Return the (x, y) coordinate for the center point of the cell that contains the specified text.  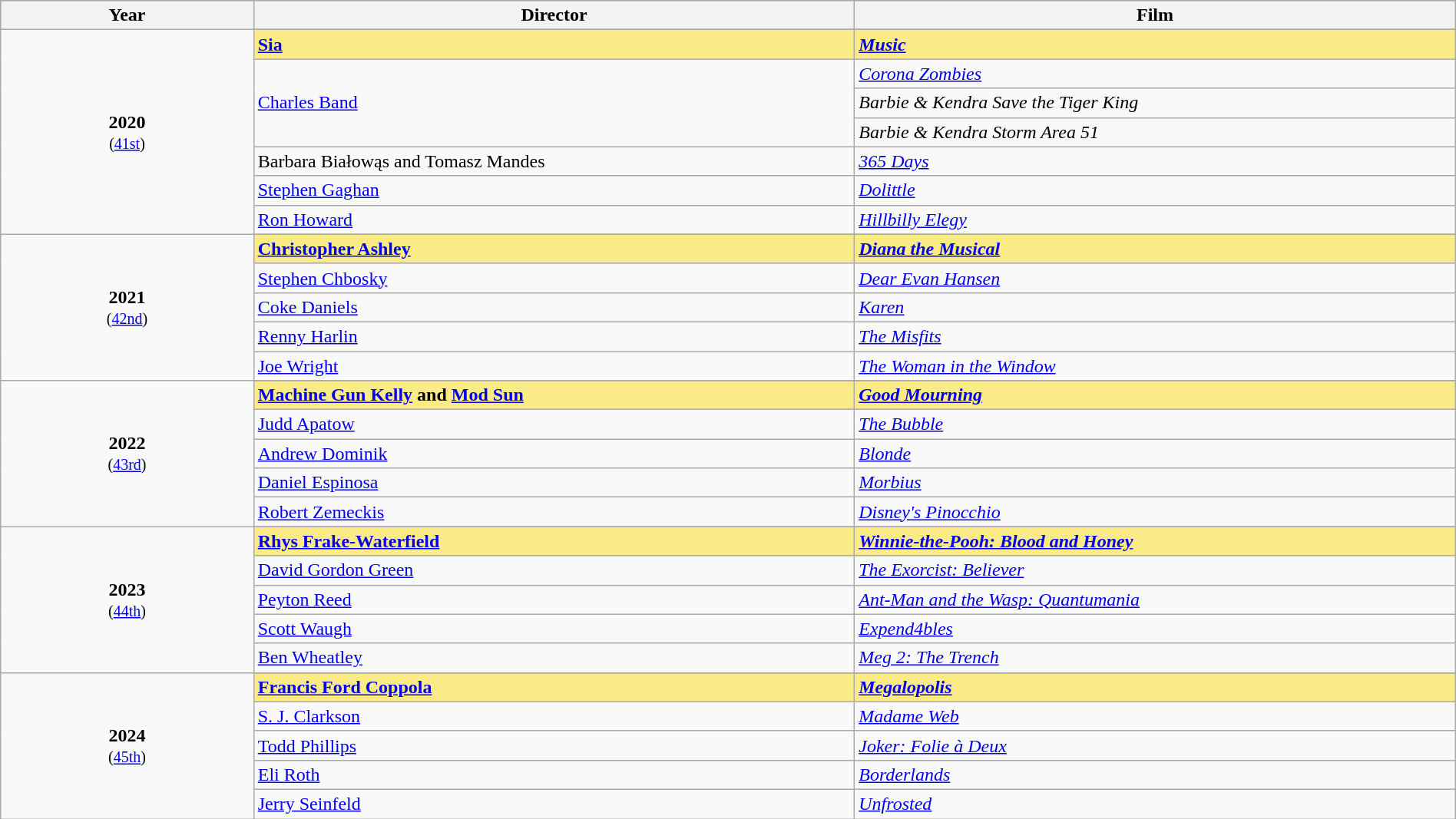
Coke Daniels (554, 307)
Daniel Espinosa (554, 483)
Stephen Gaghan (554, 190)
Barbie & Kendra Storm Area 51 (1155, 132)
Machine Gun Kelly and Mod Sun (554, 395)
Robert Zemeckis (554, 512)
Ant-Man and the Wasp: Quantumania (1155, 599)
Rhys Frake-Waterfield (554, 541)
Sia (554, 45)
The Woman in the Window (1155, 366)
Expend4bles (1155, 629)
Morbius (1155, 483)
Andrew Dominik (554, 454)
Film (1155, 15)
Winnie-the-Pooh: Blood and Honey (1155, 541)
Dear Evan Hansen (1155, 278)
Meg 2: The Trench (1155, 658)
Eli Roth (554, 774)
Karen (1155, 307)
Renny Harlin (554, 336)
Good Mourning (1155, 395)
Megalopolis (1155, 687)
2022(43rd) (127, 454)
The Misfits (1155, 336)
Year (127, 15)
Borderlands (1155, 774)
Jerry Seinfeld (554, 804)
2021(42nd) (127, 307)
The Exorcist: Believer (1155, 570)
Disney's Pinocchio (1155, 512)
Joe Wright (554, 366)
Todd Phillips (554, 745)
Unfrosted (1155, 804)
2023(44th) (127, 599)
Barbie & Kendra Save the Tiger King (1155, 103)
Director (554, 15)
2024(45th) (127, 745)
Music (1155, 45)
Corona Zombies (1155, 74)
S. J. Clarkson (554, 716)
Ron Howard (554, 220)
Peyton Reed (554, 599)
Christopher Ashley (554, 249)
365 Days (1155, 161)
Joker: Folie à Deux (1155, 745)
Ben Wheatley (554, 658)
Madame Web (1155, 716)
Scott Waugh (554, 629)
David Gordon Green (554, 570)
Blonde (1155, 454)
The Bubble (1155, 424)
Stephen Chbosky (554, 278)
Barbara Białowąs and Tomasz Mandes (554, 161)
Charles Band (554, 103)
Diana the Musical (1155, 249)
Hillbilly Elegy (1155, 220)
Francis Ford Coppola (554, 687)
Judd Apatow (554, 424)
Dolittle (1155, 190)
2020(41st) (127, 132)
